Return [x, y] of the center of cell containing provided text 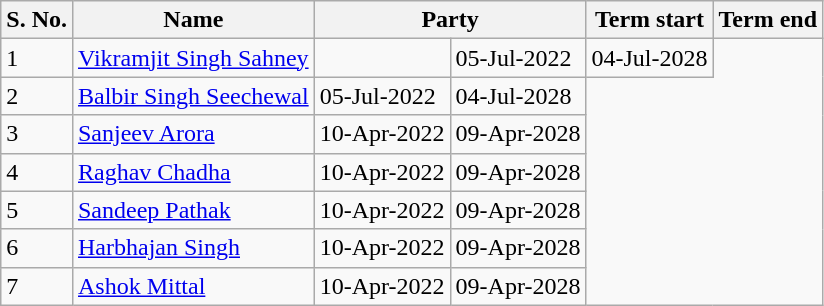
5 [37, 210]
Raghav Chadha [193, 172]
Balbir Singh Seechewal [193, 96]
Ashok Mittal [193, 286]
1 [37, 58]
3 [37, 134]
Name [193, 20]
Vikramjit Singh Sahney [193, 58]
S. No. [37, 20]
Term start [650, 20]
Sandeep Pathak [193, 210]
7 [37, 286]
Party [450, 20]
4 [37, 172]
Sanjeev Arora [193, 134]
Harbhajan Singh [193, 248]
Term end [768, 20]
6 [37, 248]
2 [37, 96]
